Search for the cell housing the specified text and yield its [x, y] center coordinate. 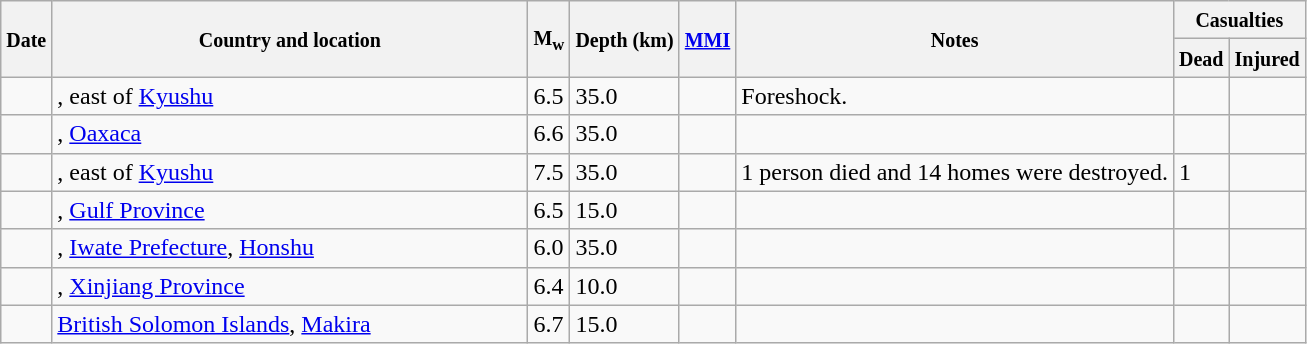
Injured [1267, 58]
, Iwate Prefecture, Honshu [290, 248]
6.4 [549, 286]
Notes [955, 39]
, Oaxaca [290, 134]
6.7 [549, 324]
Casualties [1239, 20]
6.6 [549, 134]
, Gulf Province [290, 210]
7.5 [549, 172]
Dead [1201, 58]
British Solomon Islands, Makira [290, 324]
Date [26, 39]
6.0 [549, 248]
Country and location [290, 39]
, Xinjiang Province [290, 286]
10.0 [624, 286]
Foreshock. [955, 96]
1 [1201, 172]
Mw [549, 39]
1 person died and 14 homes were destroyed. [955, 172]
MMI [708, 39]
Depth (km) [624, 39]
